Locate the cell with the specified text and output its (x, y) center coordinate. 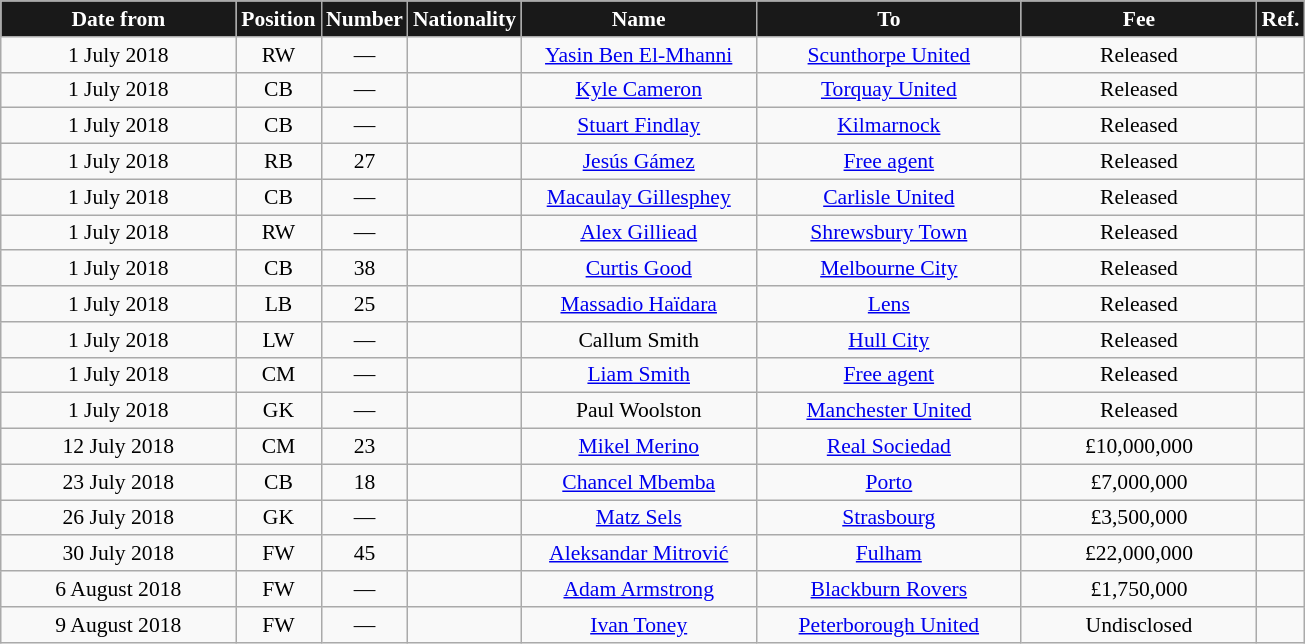
Torquay United (888, 90)
Aleksandar Mitrović (638, 554)
25 (364, 304)
Callum Smith (638, 340)
30 July 2018 (118, 554)
Mikel Merino (638, 447)
Massadio Haïdara (638, 304)
Curtis Good (638, 269)
Liam Smith (638, 375)
Carlisle United (888, 197)
Date from (118, 19)
Alex Gilliead (638, 233)
45 (364, 554)
Macaulay Gillesphey (638, 197)
Kyle Cameron (638, 90)
Scunthorpe United (888, 55)
23 (364, 447)
Ref. (1281, 19)
Melbourne City (888, 269)
LB (278, 304)
Name (638, 19)
£1,750,000 (1138, 589)
Kilmarnock (888, 126)
Number (364, 19)
Matz Sels (638, 518)
Shrewsbury Town (888, 233)
Chancel Mbemba (638, 482)
27 (364, 162)
Peterborough United (888, 625)
9 August 2018 (118, 625)
26 July 2018 (118, 518)
To (888, 19)
£3,500,000 (1138, 518)
Nationality (464, 19)
Ivan Toney (638, 625)
£22,000,000 (1138, 554)
Real Sociedad (888, 447)
Stuart Findlay (638, 126)
6 August 2018 (118, 589)
Yasin Ben El-Mhanni (638, 55)
Jesús Gámez (638, 162)
£7,000,000 (1138, 482)
Strasbourg (888, 518)
£10,000,000 (1138, 447)
23 July 2018 (118, 482)
Manchester United (888, 411)
Fee (1138, 19)
Hull City (888, 340)
Undisclosed (1138, 625)
LW (278, 340)
Fulham (888, 554)
Lens (888, 304)
Adam Armstrong (638, 589)
18 (364, 482)
Blackburn Rovers (888, 589)
Position (278, 19)
12 July 2018 (118, 447)
Paul Woolston (638, 411)
38 (364, 269)
RB (278, 162)
Porto (888, 482)
